Pinpoint the cell where the given text exists, returning its [x, y] midpoint coordinate. 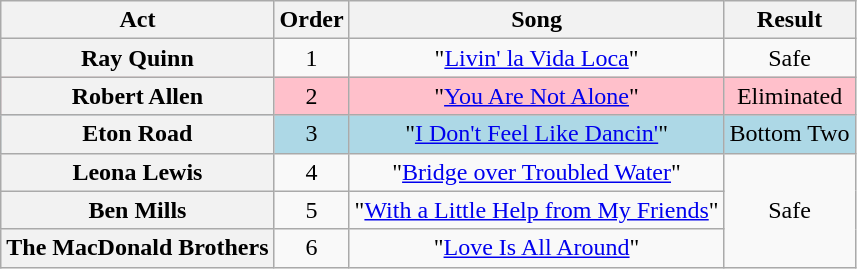
3 [312, 134]
Bottom Two [790, 134]
4 [312, 172]
Leona Lewis [138, 172]
Result [790, 20]
5 [312, 210]
"Bridge over Troubled Water" [536, 172]
Robert Allen [138, 96]
Act [138, 20]
The MacDonald Brothers [138, 248]
Order [312, 20]
Eton Road [138, 134]
"I Don't Feel Like Dancin'" [536, 134]
"Love Is All Around" [536, 248]
Song [536, 20]
Ben Mills [138, 210]
"With a Little Help from My Friends" [536, 210]
Ray Quinn [138, 58]
6 [312, 248]
"You Are Not Alone" [536, 96]
2 [312, 96]
Eliminated [790, 96]
"Livin' la Vida Loca" [536, 58]
1 [312, 58]
